Locate the cell with the specified text and output its [x, y] center coordinate. 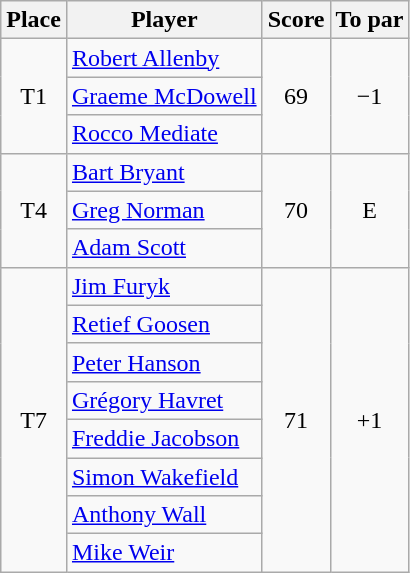
T7 [34, 419]
Place [34, 20]
+1 [370, 419]
Graeme McDowell [164, 96]
70 [296, 210]
71 [296, 419]
Grégory Havret [164, 400]
Mike Weir [164, 553]
Peter Hanson [164, 362]
Retief Goosen [164, 324]
Anthony Wall [164, 515]
Jim Furyk [164, 286]
Adam Scott [164, 248]
Bart Bryant [164, 172]
E [370, 210]
Greg Norman [164, 210]
T1 [34, 96]
Freddie Jacobson [164, 438]
−1 [370, 96]
T4 [34, 210]
Player [164, 20]
69 [296, 96]
Rocco Mediate [164, 134]
Robert Allenby [164, 58]
Score [296, 20]
Simon Wakefield [164, 477]
To par [370, 20]
